Identify which cell holds the provided text, then report its (x, y) central coordinate. 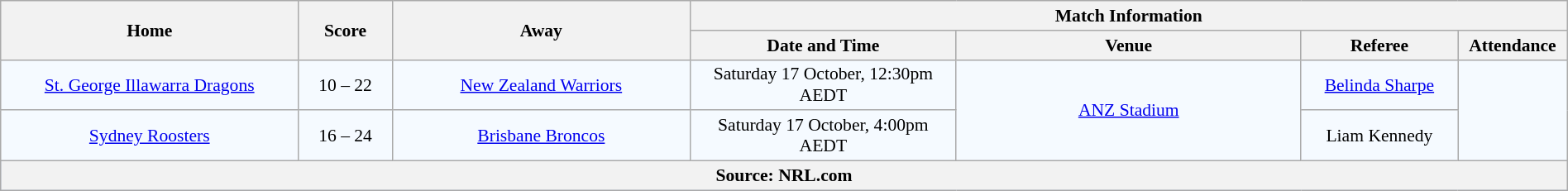
Brisbane Broncos (541, 136)
Match Information (1128, 16)
Referee (1379, 45)
Date and Time (823, 45)
Saturday 17 October, 4:00pm AEDT (823, 136)
Source: NRL.com (784, 176)
New Zealand Warriors (541, 84)
Score (346, 30)
St. George Illawarra Dragons (150, 84)
16 – 24 (346, 136)
Sydney Roosters (150, 136)
Home (150, 30)
Away (541, 30)
Venue (1128, 45)
Saturday 17 October, 12:30pm AEDT (823, 84)
ANZ Stadium (1128, 110)
Belinda Sharpe (1379, 84)
Liam Kennedy (1379, 136)
10 – 22 (346, 84)
Attendance (1513, 45)
